Return [x, y] of the center of cell containing provided text 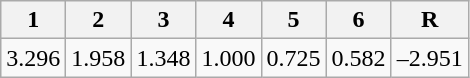
1.348 [164, 58]
1.958 [98, 58]
5 [294, 20]
–2.951 [430, 58]
6 [358, 20]
3 [164, 20]
0.725 [294, 58]
4 [228, 20]
0.582 [358, 58]
2 [98, 20]
3.296 [34, 58]
R [430, 20]
1 [34, 20]
1.000 [228, 58]
